Determine the (x, y) coordinate at the center of the cell enclosing the given text.  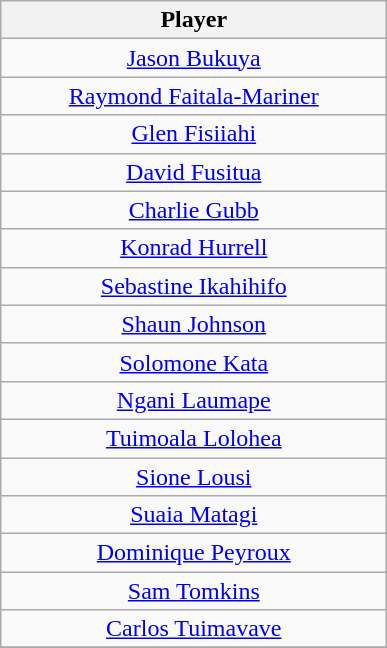
Sam Tomkins (194, 591)
Solomone Kata (194, 362)
Dominique Peyroux (194, 553)
Glen Fisiiahi (194, 134)
Konrad Hurrell (194, 248)
Player (194, 20)
Raymond Faitala-Mariner (194, 96)
David Fusitua (194, 172)
Jason Bukuya (194, 58)
Suaia Matagi (194, 515)
Sione Lousi (194, 477)
Shaun Johnson (194, 324)
Sebastine Ikahihifo (194, 286)
Tuimoala Lolohea (194, 438)
Ngani Laumape (194, 400)
Carlos Tuimavave (194, 629)
Charlie Gubb (194, 210)
